Scan for the cell matching the given text and deliver its (x, y) coordinate at center. 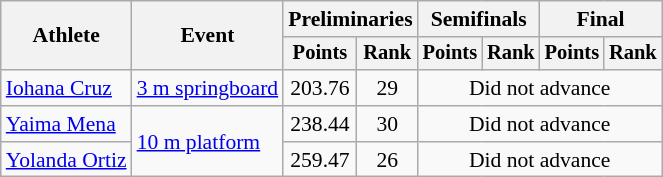
Athlete (66, 36)
Iohana Cruz (66, 88)
30 (388, 124)
Final (601, 19)
10 m platform (208, 142)
Event (208, 36)
3 m springboard (208, 88)
203.76 (320, 88)
Yaima Mena (66, 124)
Semifinals (479, 19)
29 (388, 88)
Preliminaries (350, 19)
238.44 (320, 124)
